Capture the cell that displays the provided text and extract its (x, y) central coordinate. 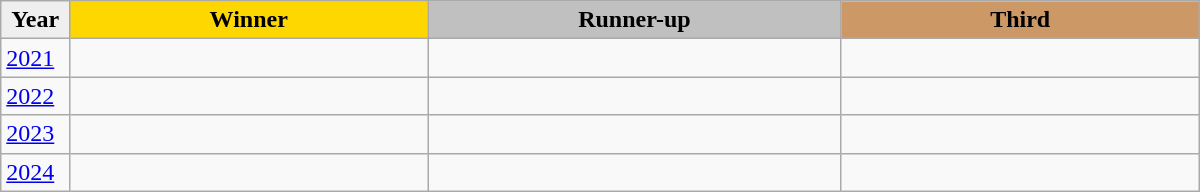
2023 (36, 134)
2021 (36, 58)
2024 (36, 172)
Third (1020, 20)
Year (36, 20)
2022 (36, 96)
Runner-up (634, 20)
Winner (249, 20)
